Detect which cell encompasses the target text, then output its [X, Y] center coordinate. 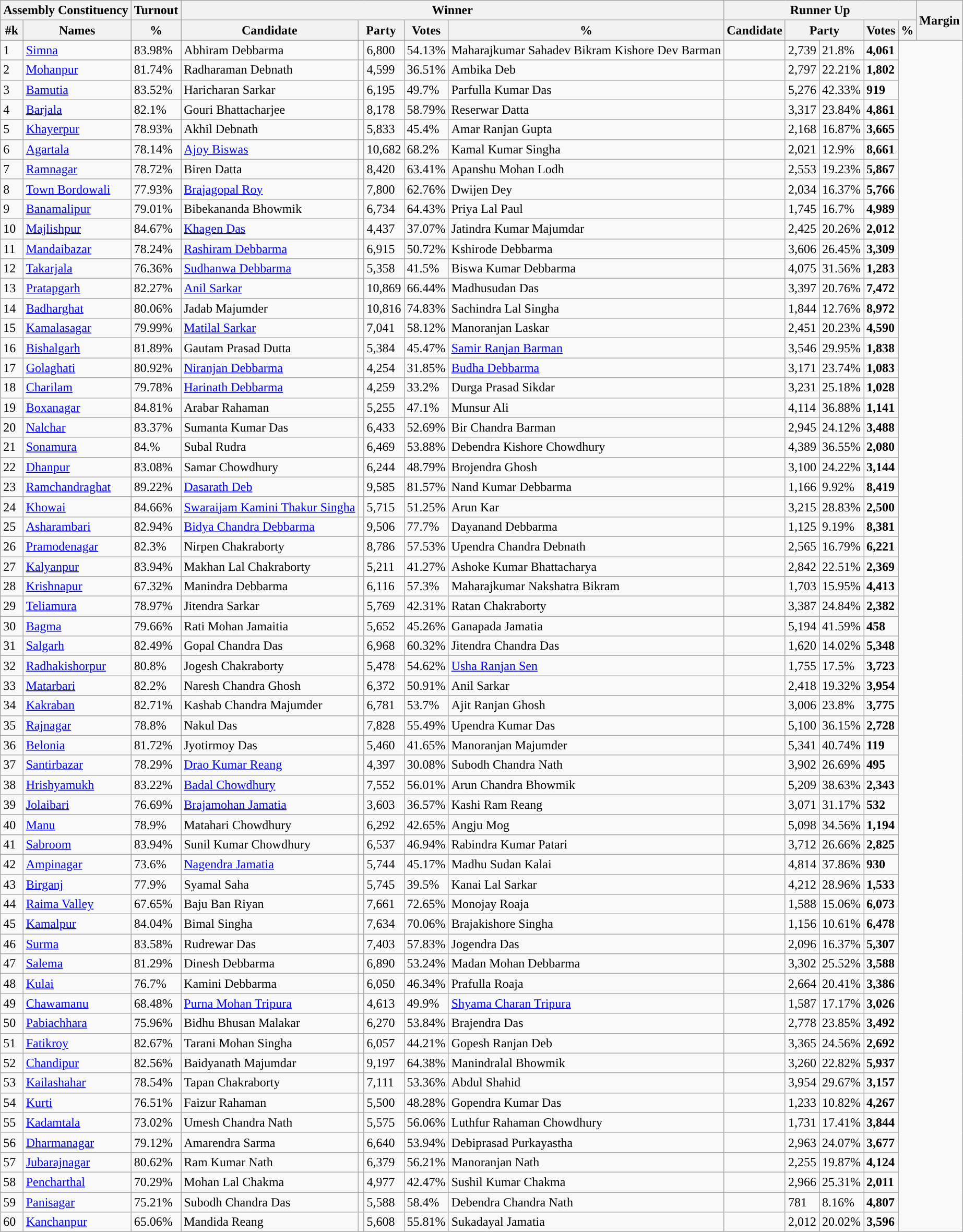
5,937 [881, 1063]
3,365 [802, 1043]
4,212 [802, 884]
1,802 [881, 70]
54.62% [426, 666]
53.88% [426, 447]
Arun Chandra Bhowmik [586, 785]
78.9% [156, 824]
53.7% [426, 705]
5,588 [384, 1202]
Panisagar [77, 1202]
77.7% [426, 527]
6,379 [384, 1162]
44.21% [426, 1043]
6,890 [384, 964]
43 [11, 884]
4,254 [384, 368]
3,215 [802, 507]
Naresh Chandra Ghosh [269, 686]
60 [11, 1222]
Boxanagar [77, 408]
16.87% [841, 129]
2,842 [802, 566]
41.65% [426, 745]
9,585 [384, 487]
1,844 [802, 308]
3,171 [802, 368]
5,769 [384, 606]
26.69% [841, 765]
Badharghat [77, 308]
2,096 [802, 944]
83.08% [156, 467]
Jogesh Chakraborty [269, 666]
70.29% [156, 1182]
2,034 [802, 189]
3,677 [881, 1142]
76.69% [156, 805]
8,661 [881, 149]
Sachindra Lal Singha [586, 308]
44 [11, 904]
3,026 [881, 1003]
36.55% [841, 447]
22.21% [841, 70]
Purna Mohan Tripura [269, 1003]
Rashiram Debbarma [269, 249]
25.31% [841, 1182]
5,460 [384, 745]
84.% [156, 447]
Matahari Chowdhury [269, 824]
15.95% [841, 587]
Ramnagar [77, 169]
40.74% [841, 745]
2,728 [881, 725]
Kamalasagar [77, 328]
9 [11, 209]
Kamalpur [77, 924]
4,075 [802, 269]
Madhu Sudan Kalai [586, 864]
81.57% [426, 487]
Gopal Chandra Das [269, 646]
36 [11, 745]
2,011 [881, 1182]
82.67% [156, 1043]
5 [11, 129]
29.95% [841, 348]
Makhan Lal Chakraborty [269, 566]
Munsur Ali [586, 408]
Radharaman Debnath [269, 70]
26.66% [841, 844]
70.06% [426, 924]
Drao Kumar Reang [269, 765]
24.56% [841, 1043]
Names [77, 30]
75.21% [156, 1202]
59 [11, 1202]
4,807 [881, 1202]
57.83% [426, 944]
50.91% [426, 686]
Madhusudan Das [586, 289]
82.3% [156, 546]
Upendra Kumar Das [586, 725]
Mohan Lal Chakma [269, 1182]
48 [11, 984]
1 [11, 50]
2,382 [881, 606]
Birganj [77, 884]
Baju Ban Riyan [269, 904]
Dhanpur [77, 467]
919 [881, 90]
Dharmanagar [77, 1142]
30.08% [426, 765]
33 [11, 686]
Swaraijam Kamini Thakur Singha [269, 507]
48.79% [426, 467]
Kashab Chandra Majumder [269, 705]
8,178 [384, 110]
Debendra Chandra Nath [586, 1202]
Sudhanwa Debbarma [269, 269]
62.76% [426, 189]
32 [11, 666]
77.9% [156, 884]
Tarani Mohan Singha [269, 1043]
56.01% [426, 785]
1,166 [802, 487]
Haricharan Sarkar [269, 90]
Majlishpur [77, 229]
Ajoy Biswas [269, 149]
Mohanpur [77, 70]
5,100 [802, 725]
8.16% [841, 1202]
Niranjan Debbarma [269, 368]
20 [11, 427]
56.21% [426, 1162]
Syamal Saha [269, 884]
6,433 [384, 427]
Agartala [77, 149]
73.02% [156, 1122]
Simna [77, 50]
Ajit Ranjan Ghosh [586, 705]
53.36% [426, 1083]
2,451 [802, 328]
83.98% [156, 50]
4,861 [881, 110]
Kashi Ram Reang [586, 805]
Maharajkumar Sahadev Bikram Kishore Dev Barman [586, 50]
5,384 [384, 348]
58.79% [426, 110]
458 [881, 626]
50 [11, 1023]
495 [881, 765]
Budha Debbarma [586, 368]
20.23% [841, 328]
5,766 [881, 189]
1,587 [802, 1003]
6,734 [384, 209]
17.17% [841, 1003]
8,786 [384, 546]
1,156 [802, 924]
Kanchanpur [77, 1222]
34.56% [841, 824]
Raima Valley [77, 904]
Monojay Roaja [586, 904]
77.93% [156, 189]
33.2% [426, 388]
80.8% [156, 666]
57 [11, 1162]
8,381 [881, 527]
83.52% [156, 90]
76.51% [156, 1103]
Mandida Reang [269, 1222]
Brajendra Das [586, 1023]
6,221 [881, 546]
Gopesh Ranjan Deb [586, 1043]
8,420 [384, 169]
Salgarh [77, 646]
Abhiram Debbarma [269, 50]
6,915 [384, 249]
17.41% [841, 1122]
Ashoke Kumar Bhattacharya [586, 566]
4,599 [384, 70]
55.49% [426, 725]
Kadamtala [77, 1122]
Akhil Debnath [269, 129]
Nalchar [77, 427]
Manoranjan Majumder [586, 745]
6,270 [384, 1023]
53 [11, 1083]
16.7% [841, 209]
Subodh Chandra Das [269, 1202]
12.76% [841, 308]
1,620 [802, 646]
Khayerpur [77, 129]
3,902 [802, 765]
82.2% [156, 686]
Abdul Shahid [586, 1083]
3,603 [384, 805]
15.06% [841, 904]
Ram Kumar Nath [269, 1162]
Pencharthal [77, 1182]
5,478 [384, 666]
5,358 [384, 269]
1,755 [802, 666]
42.31% [426, 606]
45.17% [426, 864]
41 [11, 844]
67.65% [156, 904]
41.27% [426, 566]
Kanai Lal Sarkar [586, 884]
Runner Up [821, 10]
79.99% [156, 328]
27 [11, 566]
48.28% [426, 1103]
Margin [940, 20]
17 [11, 368]
23.85% [841, 1023]
6,640 [384, 1142]
40 [11, 824]
5,500 [384, 1103]
5,348 [881, 646]
2,945 [802, 427]
Rati Mohan Jamaitia [269, 626]
4,124 [881, 1162]
Charilam [77, 388]
Fatikroy [77, 1043]
Debendra Kishore Chowdhury [586, 447]
4 [11, 110]
Ampinagar [77, 864]
Upendra Chandra Debnath [586, 546]
26 [11, 546]
Nand Kumar Debbarma [586, 487]
22 [11, 467]
Madan Mohan Debbarma [586, 964]
3,606 [802, 249]
Amarendra Sarma [269, 1142]
3,006 [802, 705]
5,745 [384, 884]
3,260 [802, 1063]
Baidyanath Majumdar [269, 1063]
Sushil Kumar Chakma [586, 1182]
2 [11, 70]
Jitendra Chandra Das [586, 646]
19 [11, 408]
45.26% [426, 626]
3,144 [881, 467]
4,814 [802, 864]
64.38% [426, 1063]
21 [11, 447]
49.9% [426, 1003]
2,418 [802, 686]
3,386 [881, 984]
5,341 [802, 745]
Biren Datta [269, 169]
49.7% [426, 90]
2,080 [881, 447]
5,608 [384, 1222]
3,488 [881, 427]
Takarjala [77, 269]
5,744 [384, 864]
2,425 [802, 229]
Bidya Chandra Debbarma [269, 527]
24.22% [841, 467]
6,195 [384, 90]
4,389 [802, 447]
Sabroom [77, 844]
1,533 [881, 884]
6,292 [384, 824]
Brajagopal Roy [269, 189]
78.93% [156, 129]
3,397 [802, 289]
Subal Rudra [269, 447]
82.71% [156, 705]
25.18% [841, 388]
21.8% [841, 50]
83.37% [156, 427]
38.63% [841, 785]
Ratan Chakraborty [586, 606]
72.65% [426, 904]
47.1% [426, 408]
Krishnapur [77, 587]
Maharajkumar Nakshatra Bikram [586, 587]
84.04% [156, 924]
7,828 [384, 725]
78.72% [156, 169]
30 [11, 626]
Reserwar Datta [586, 110]
79.12% [156, 1142]
2,168 [802, 129]
2,021 [802, 149]
1,125 [802, 527]
42.65% [426, 824]
Manindra Debbarma [269, 587]
83.58% [156, 944]
89.22% [156, 487]
2,500 [881, 507]
84.66% [156, 507]
81.72% [156, 745]
Angju Mog [586, 824]
52 [11, 1063]
23 [11, 487]
46.34% [426, 984]
16 [11, 348]
78.97% [156, 606]
4,989 [881, 209]
20.76% [841, 289]
36.51% [426, 70]
6,537 [384, 844]
12.9% [841, 149]
19.32% [841, 686]
24.12% [841, 427]
53.94% [426, 1142]
5,715 [384, 507]
930 [881, 864]
Bir Chandra Barman [586, 427]
57.3% [426, 587]
78.24% [156, 249]
Surma [77, 944]
Jitendra Sarkar [269, 606]
3,100 [802, 467]
2,966 [802, 1182]
23.8% [841, 705]
17.5% [841, 666]
36.15% [841, 725]
28.96% [841, 884]
54 [11, 1103]
24.07% [841, 1142]
1,233 [802, 1103]
Bibekananda Bhowmik [269, 209]
14.02% [841, 646]
4,259 [384, 388]
6,781 [384, 705]
Kakraban [77, 705]
13 [11, 289]
4,397 [384, 765]
Rabindra Kumar Patari [586, 844]
2,369 [881, 566]
Khowai [77, 507]
2,565 [802, 546]
25 [11, 527]
19.23% [841, 169]
68.2% [426, 149]
45.47% [426, 348]
3,302 [802, 964]
Kamal Kumar Singha [586, 149]
54.13% [426, 50]
Bishalgarh [77, 348]
4,413 [881, 587]
Arabar Rahaman [269, 408]
2,963 [802, 1142]
6,057 [384, 1043]
Kurti [77, 1103]
22.82% [841, 1063]
6,800 [384, 50]
2,739 [802, 50]
81.89% [156, 348]
82.27% [156, 289]
6,073 [881, 904]
19.87% [841, 1162]
Dayanand Debbarma [586, 527]
Dinesh Debbarma [269, 964]
Chandipur [77, 1063]
Pramodenagar [77, 546]
3,387 [802, 606]
63.41% [426, 169]
1,838 [881, 348]
Bidhu Bhusan Malakar [269, 1023]
7,552 [384, 785]
25.52% [841, 964]
Faizur Rahaman [269, 1103]
31.17% [841, 805]
37.86% [841, 864]
5,307 [881, 944]
7,403 [384, 944]
41.59% [841, 626]
37.07% [426, 229]
7,111 [384, 1083]
3,775 [881, 705]
22.51% [841, 566]
50.72% [426, 249]
Arun Kar [586, 507]
75.96% [156, 1023]
47 [11, 964]
Harinath Debbarma [269, 388]
Manu [77, 824]
80.92% [156, 368]
10,816 [384, 308]
56.06% [426, 1122]
24.84% [841, 606]
1,731 [802, 1122]
5,276 [802, 90]
Nagendra Jamatia [269, 864]
4,977 [384, 1182]
11 [11, 249]
532 [881, 805]
60.32% [426, 646]
Teliamura [77, 606]
3,723 [881, 666]
31.56% [841, 269]
#k [11, 30]
28 [11, 587]
5,194 [802, 626]
Jatindra Kumar Majumdar [586, 229]
10.82% [841, 1103]
1,141 [881, 408]
Gouri Bhattacharjee [269, 110]
10.61% [841, 924]
20.26% [841, 229]
82.94% [156, 527]
2,664 [802, 984]
Usha Ranjan Sen [586, 666]
Kalyanpur [77, 566]
9,506 [384, 527]
51.25% [426, 507]
65.06% [156, 1222]
3,844 [881, 1122]
Chawamanu [77, 1003]
10,682 [384, 149]
2,692 [881, 1043]
35 [11, 725]
3,317 [802, 110]
Kailashahar [77, 1083]
57.53% [426, 546]
Jubarajnagar [77, 1162]
9,197 [384, 1063]
7 [11, 169]
29.67% [841, 1083]
5,652 [384, 626]
Dasarath Deb [269, 487]
4,114 [802, 408]
15 [11, 328]
1,703 [802, 587]
39.5% [426, 884]
3,665 [881, 129]
53.24% [426, 964]
Apanshu Mohan Lodh [586, 169]
Hrishyamukh [77, 785]
78.29% [156, 765]
3,596 [881, 1222]
1,588 [802, 904]
49 [11, 1003]
Brojendra Ghosh [586, 467]
58.4% [426, 1202]
9.92% [841, 487]
Sonamura [77, 447]
80.62% [156, 1162]
46 [11, 944]
Pratapgarh [77, 289]
18 [11, 388]
4,590 [881, 328]
Luthfur Rahaman Chowdhury [586, 1122]
Nakul Das [269, 725]
84.81% [156, 408]
24 [11, 507]
7,634 [384, 924]
4,613 [384, 1003]
Samar Chowdhury [269, 467]
82.1% [156, 110]
6,244 [384, 467]
68.48% [156, 1003]
1,745 [802, 209]
Brajakishore Singha [586, 924]
37 [11, 765]
38 [11, 785]
3,157 [881, 1083]
Rajnagar [77, 725]
3,231 [802, 388]
3 [11, 90]
79.78% [156, 388]
79.01% [156, 209]
10 [11, 229]
6,469 [384, 447]
Debiprasad Purkayastha [586, 1142]
34 [11, 705]
42 [11, 864]
81.74% [156, 70]
78.54% [156, 1083]
Gopendra Kumar Das [586, 1103]
3,492 [881, 1023]
Umesh Chandra Nath [269, 1122]
66.44% [426, 289]
Durga Prasad Sikdar [586, 388]
4,267 [881, 1103]
Manindralal Bhowmik [586, 1063]
Barjala [77, 110]
39 [11, 805]
51 [11, 1043]
4,437 [384, 229]
5,833 [384, 129]
2,343 [881, 785]
5,575 [384, 1122]
58.12% [426, 328]
Jogendra Das [586, 944]
Pabiachhara [77, 1023]
Shyama Charan Tripura [586, 1003]
12 [11, 269]
2,553 [802, 169]
Nirpen Chakraborty [269, 546]
Parfulla Kumar Das [586, 90]
Kulai [77, 984]
Sumanta Kumar Das [269, 427]
23.74% [841, 368]
79.66% [156, 626]
6,116 [384, 587]
6,968 [384, 646]
Khagen Das [269, 229]
Jadab Majumder [269, 308]
Ramchandraghat [77, 487]
Matilal Sarkar [269, 328]
1,028 [881, 388]
14 [11, 308]
Turnout [156, 10]
Matarbari [77, 686]
5,255 [384, 408]
Brajamohan Jamatia [269, 805]
29 [11, 606]
5,098 [802, 824]
6,478 [881, 924]
Dwijen Dey [586, 189]
Ganapada Jamatia [586, 626]
74.83% [426, 308]
9.19% [841, 527]
3,588 [881, 964]
8 [11, 189]
42.33% [841, 90]
3,309 [881, 249]
Santirbazar [77, 765]
6 [11, 149]
7,661 [384, 904]
Prafulla Roaja [586, 984]
Radhakishorpur [77, 666]
Golaghati [77, 368]
Belonia [77, 745]
53.84% [426, 1023]
Banamalipur [77, 209]
7,472 [881, 289]
Town Bordowali [77, 189]
56 [11, 1142]
23.84% [841, 110]
Sunil Kumar Chowdhury [269, 844]
Rudrewar Das [269, 944]
3,071 [802, 805]
Sukadayal Jamatia [586, 1222]
Manoranjan Laskar [586, 328]
6,372 [384, 686]
10,869 [384, 289]
80.06% [156, 308]
Samir Ranjan Barman [586, 348]
20.02% [841, 1222]
Subodh Chandra Nath [586, 765]
2,255 [802, 1162]
78.14% [156, 149]
Biswa Kumar Debbarma [586, 269]
Bimal Singha [269, 924]
3,712 [802, 844]
78.8% [156, 725]
Mandaibazar [77, 249]
31 [11, 646]
4,061 [881, 50]
52.69% [426, 427]
36.88% [841, 408]
7,041 [384, 328]
Jyotirmoy Das [269, 745]
76.36% [156, 269]
26.45% [841, 249]
42.47% [426, 1182]
84.67% [156, 229]
36.57% [426, 805]
5,211 [384, 566]
Salema [77, 964]
82.49% [156, 646]
1,083 [881, 368]
1,194 [881, 824]
1,283 [881, 269]
Jolaibari [77, 805]
46.94% [426, 844]
Bamutia [77, 90]
20.41% [841, 984]
Asharambari [77, 527]
58 [11, 1182]
8,419 [881, 487]
Gautam Prasad Dutta [269, 348]
16.79% [841, 546]
55.81% [426, 1222]
2,797 [802, 70]
Winner [453, 10]
41.5% [426, 269]
31.85% [426, 368]
67.32% [156, 587]
Priya Lal Paul [586, 209]
55 [11, 1122]
Bagma [77, 626]
Tapan Chakraborty [269, 1083]
Amar Ranjan Gupta [586, 129]
81.29% [156, 964]
83.22% [156, 785]
Badal Chowdhury [269, 785]
Kshirode Debbarma [586, 249]
Manoranjan Nath [586, 1162]
45 [11, 924]
82.56% [156, 1063]
6,050 [384, 984]
781 [802, 1202]
2,778 [802, 1023]
2,825 [881, 844]
45.4% [426, 129]
28.83% [841, 507]
Kamini Debbarma [269, 984]
119 [881, 745]
76.7% [156, 984]
64.43% [426, 209]
Ambika Deb [586, 70]
73.6% [156, 864]
8,972 [881, 308]
7,800 [384, 189]
3,546 [802, 348]
5,209 [802, 785]
Assembly Constituency [66, 10]
5,867 [881, 169]
